Return [X, Y] of the center of cell containing provided text 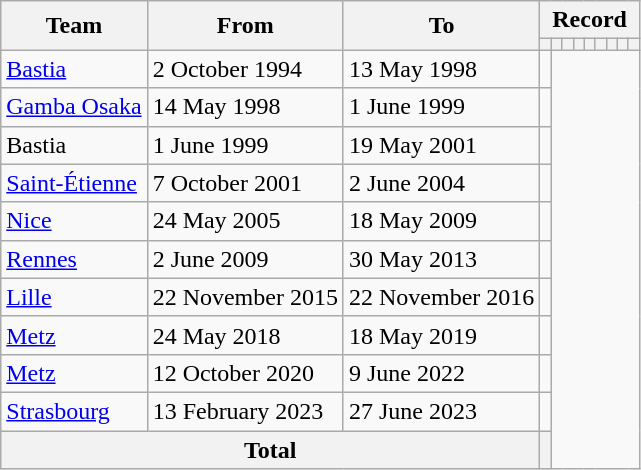
Gamba Osaka [74, 107]
14 May 1998 [245, 107]
27 June 2023 [441, 411]
22 November 2016 [441, 297]
2 October 1994 [245, 69]
30 May 2013 [441, 259]
Lille [74, 297]
From [245, 26]
2 June 2009 [245, 259]
18 May 2019 [441, 335]
22 November 2015 [245, 297]
9 June 2022 [441, 373]
18 May 2009 [441, 221]
Record [590, 20]
19 May 2001 [441, 145]
Rennes [74, 259]
Team [74, 26]
To [441, 26]
24 May 2005 [245, 221]
13 May 1998 [441, 69]
7 October 2001 [245, 183]
2 June 2004 [441, 183]
Strasbourg [74, 411]
24 May 2018 [245, 335]
13 February 2023 [245, 411]
Total [270, 449]
12 October 2020 [245, 373]
Nice [74, 221]
Saint-Étienne [74, 183]
